Capture the cell that displays the provided text and extract its [X, Y] central coordinate. 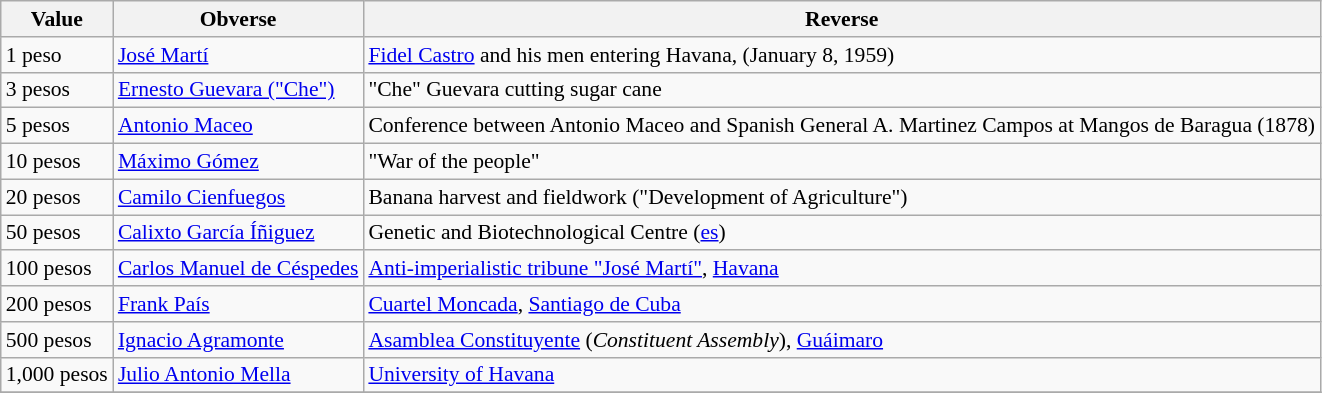
Julio Antonio Mella [238, 375]
Anti-imperialistic tribune "José Martí", Havana [842, 269]
Value [57, 19]
Ignacio Agramonte [238, 340]
Antonio Maceo [238, 126]
Calixto García Íñiguez [238, 233]
500 pesos [57, 340]
"Che" Guevara cutting sugar cane [842, 90]
5 pesos [57, 126]
Genetic and Biotechnological Centre (es) [842, 233]
Obverse [238, 19]
200 pesos [57, 304]
Máximo Gómez [238, 162]
Conference between Antonio Maceo and Spanish General A. Martinez Campos at Mangos de Baragua (1878) [842, 126]
Carlos Manuel de Céspedes [238, 269]
Reverse [842, 19]
1 peso [57, 55]
Asamblea Constituyente (Constituent Assembly), Guáimaro [842, 340]
Ernesto Guevara ("Che") [238, 90]
10 pesos [57, 162]
Camilo Cienfuegos [238, 197]
1,000 pesos [57, 375]
University of Havana [842, 375]
Cuartel Moncada, Santiago de Cuba [842, 304]
Frank País [238, 304]
Fidel Castro and his men entering Havana, (January 8, 1959) [842, 55]
20 pesos [57, 197]
Banana harvest and fieldwork ("Development of Agriculture") [842, 197]
"War of the people" [842, 162]
100 pesos [57, 269]
50 pesos [57, 233]
José Martí [238, 55]
3 pesos [57, 90]
